Pinpoint the cell where the given text exists, returning its (x, y) midpoint coordinate. 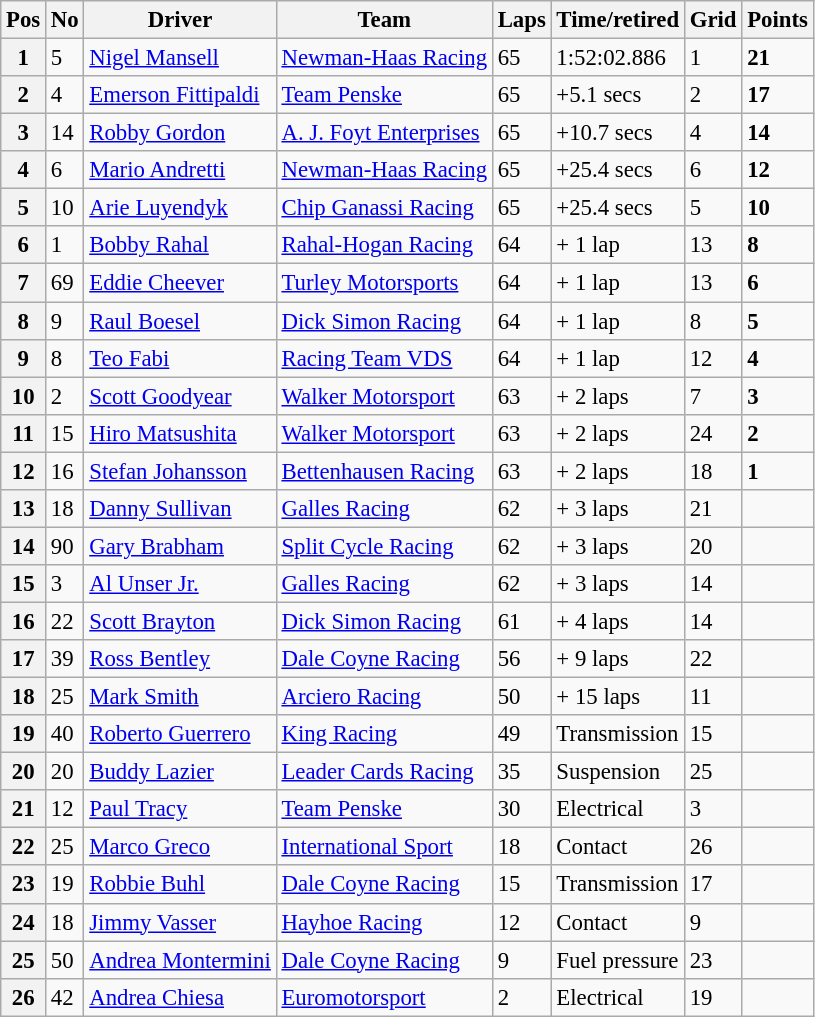
30 (522, 809)
A. J. Foyt Enterprises (384, 133)
Hiro Matsushita (180, 433)
Mark Smith (180, 697)
Pos (24, 20)
+ 15 laps (618, 697)
39 (65, 659)
Hayhoe Racing (384, 922)
Leader Cards Racing (384, 772)
Euromotorsport (384, 997)
Mario Andretti (180, 170)
King Racing (384, 734)
Grid (712, 20)
90 (65, 546)
Nigel Mansell (180, 58)
Laps (522, 20)
Teo Fabi (180, 358)
Scott Goodyear (180, 396)
Suspension (618, 772)
Roberto Guerrero (180, 734)
Andrea Chiesa (180, 997)
Marco Greco (180, 847)
Robbie Buhl (180, 885)
Arciero Racing (384, 697)
Bobby Rahal (180, 245)
Scott Brayton (180, 621)
Ross Bentley (180, 659)
Chip Ganassi Racing (384, 208)
Danny Sullivan (180, 509)
Turley Motorsports (384, 283)
Al Unser Jr. (180, 584)
Team (384, 20)
+ 9 laps (618, 659)
Bettenhausen Racing (384, 471)
Stefan Johansson (180, 471)
+ 4 laps (618, 621)
Raul Boesel (180, 321)
61 (522, 621)
Points (778, 20)
Racing Team VDS (384, 358)
+5.1 secs (618, 95)
1:52:02.886 (618, 58)
Arie Luyendyk (180, 208)
35 (522, 772)
Rahal-Hogan Racing (384, 245)
40 (65, 734)
Time/retired (618, 20)
Eddie Cheever (180, 283)
42 (65, 997)
56 (522, 659)
Robby Gordon (180, 133)
Emerson Fittipaldi (180, 95)
69 (65, 283)
Buddy Lazier (180, 772)
+10.7 secs (618, 133)
Split Cycle Racing (384, 546)
Jimmy Vasser (180, 922)
No (65, 20)
Driver (180, 20)
Paul Tracy (180, 809)
Fuel pressure (618, 960)
Andrea Montermini (180, 960)
49 (522, 734)
International Sport (384, 847)
Gary Brabham (180, 546)
